Extract the [X, Y] coordinate from the center of the cell holding the provided text.  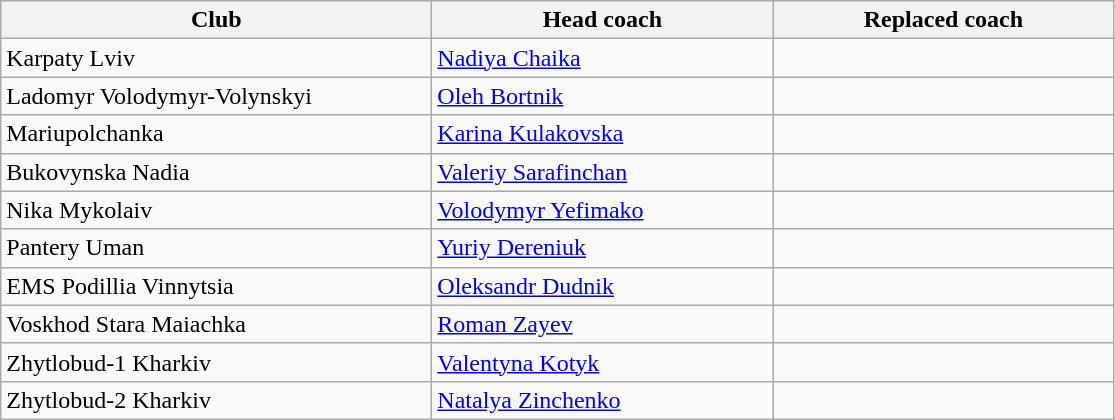
Valeriy Sarafinchan [602, 172]
Head coach [602, 20]
Ladomyr Volodymyr-Volynskyi [216, 96]
Karpaty Lviv [216, 58]
Oleksandr Dudnik [602, 286]
Valentyna Kotyk [602, 362]
Natalya Zinchenko [602, 400]
Karina Kulakovska [602, 134]
Mariupolchanka [216, 134]
Yuriy Dereniuk [602, 248]
Bukovynska Nadia [216, 172]
Roman Zayev [602, 324]
Club [216, 20]
EMS Podillia Vinnytsia [216, 286]
Volodymyr Yefimako [602, 210]
Zhytlobud-2 Kharkiv [216, 400]
Nika Mykolaiv [216, 210]
Voskhod Stara Maiachka [216, 324]
Nadiya Chaika [602, 58]
Zhytlobud-1 Kharkiv [216, 362]
Oleh Bortnik [602, 96]
Replaced coach [944, 20]
Pantery Uman [216, 248]
